For the text-containing cell, return its midpoint in [X, Y] coordinate format. 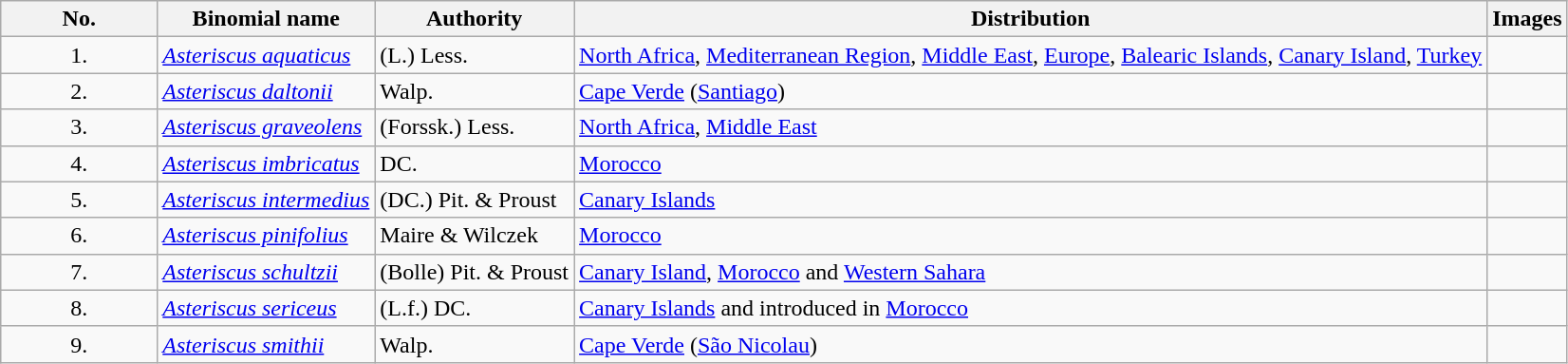
(Forssk.) Less. [475, 127]
Asteriscus sericeus [266, 308]
Asteriscus pinifolius [266, 236]
8. [80, 308]
Binomial name [266, 19]
No. [80, 19]
(L.) Less. [475, 55]
Canary Island, Morocco and Western Sahara [1031, 272]
(DC.) Pit. & Proust [475, 200]
1. [80, 55]
7. [80, 272]
Asteriscus imbricatus [266, 163]
(L.f.) DC. [475, 308]
North Africa, Mediterranean Region, Middle East, Europe, Balearic Islands, Canary Island, Turkey [1031, 55]
Cape Verde (Santiago) [1031, 91]
(Bolle) Pit. & Proust [475, 272]
Asteriscus daltonii [266, 91]
Cape Verde (São Nicolau) [1031, 344]
Asteriscus intermedius [266, 200]
Asteriscus aquaticus [266, 55]
North Africa, Middle East [1031, 127]
Asteriscus graveolens [266, 127]
Canary Islands [1031, 200]
Asteriscus schultzii [266, 272]
2. [80, 91]
DC. [475, 163]
9. [80, 344]
4. [80, 163]
5. [80, 200]
Authority [475, 19]
6. [80, 236]
Distribution [1031, 19]
Asteriscus smithii [266, 344]
3. [80, 127]
Maire & Wilczek [475, 236]
Images [1527, 19]
Canary Islands and introduced in Morocco [1031, 308]
